Pinpoint the cell where the given text exists, returning its [x, y] midpoint coordinate. 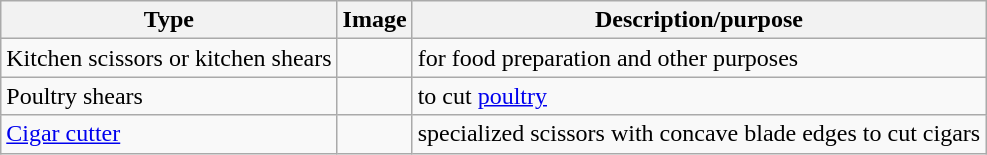
Description/purpose [699, 20]
to cut poultry [699, 96]
Kitchen scissors or kitchen shears [169, 58]
specialized scissors with concave blade edges to cut cigars [699, 134]
Type [169, 20]
Cigar cutter [169, 134]
Poultry shears [169, 96]
for food preparation and other purposes [699, 58]
Image [374, 20]
